Provide the (x, y) coordinate of the cell's center where the given text is located.  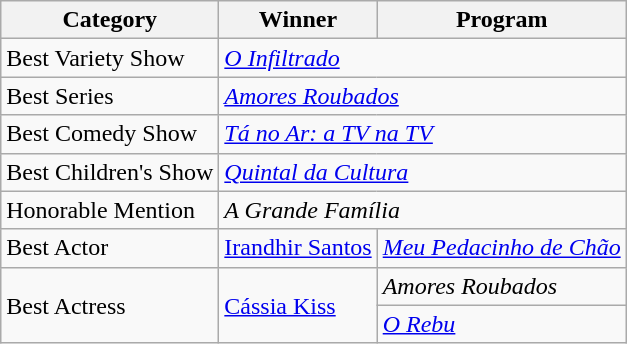
Cássia Kiss (298, 305)
Honorable Mention (110, 210)
O Rebu (502, 324)
Best Children's Show (110, 172)
Winner (298, 20)
Irandhir Santos (298, 248)
Best Variety Show (110, 58)
Best Actor (110, 248)
Best Series (110, 96)
A Grande Família (422, 210)
Best Comedy Show (110, 134)
Category (110, 20)
Meu Pedacinho de Chão (502, 248)
Quintal da Cultura (422, 172)
Best Actress (110, 305)
O Infiltrado (422, 58)
Tá no Ar: a TV na TV (422, 134)
Program (502, 20)
